Search for the cell housing the specified text and yield its [x, y] center coordinate. 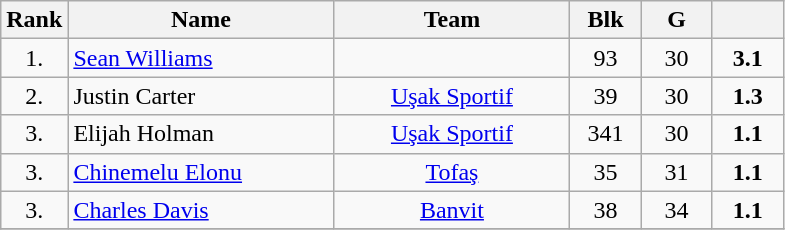
Rank [34, 20]
Team [452, 20]
Justin Carter [201, 96]
93 [606, 58]
35 [606, 172]
3.1 [748, 58]
Name [201, 20]
38 [606, 210]
Charles Davis [201, 210]
Chinemelu Elonu [201, 172]
31 [676, 172]
Banvit [452, 210]
2. [34, 96]
34 [676, 210]
Elijah Holman [201, 134]
1. [34, 58]
39 [606, 96]
1.3 [748, 96]
Tofaş [452, 172]
G [676, 20]
Blk [606, 20]
Sean Williams [201, 58]
341 [606, 134]
